Search for the cell housing the specified text and yield its [X, Y] center coordinate. 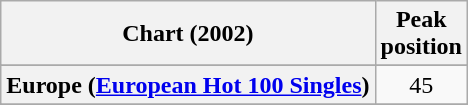
Chart (2002) [188, 34]
Europe (European Hot 100 Singles) [188, 85]
45 [421, 85]
Peakposition [421, 34]
